Return [X, Y] of the center of cell containing provided text 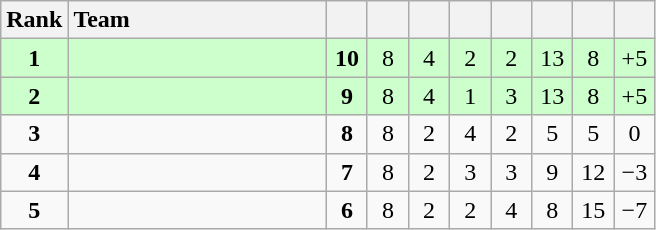
6 [346, 210]
15 [594, 210]
7 [346, 172]
0 [634, 134]
12 [594, 172]
−3 [634, 172]
−7 [634, 210]
Team [198, 20]
10 [346, 58]
Rank [34, 20]
